Detect which cell encompasses the target text, then output its [X, Y] center coordinate. 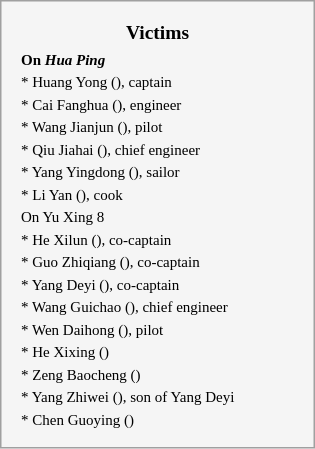
* Yang Zhiwei (), son of Yang Deyi [158, 397]
* Cai Fanghua (), engineer [158, 104]
Victims [158, 34]
* Yang Yingdong (), sailor [158, 172]
* Zeng Baocheng () [158, 374]
On Yu Xing 8 [158, 217]
* Wen Daihong (), pilot [158, 330]
* Huang Yong (), captain [158, 82]
* Wang Jianjun (), pilot [158, 127]
On Hua Ping [158, 60]
* Wang Guichao (), chief engineer [158, 307]
* Yang Deyi (), co-captain [158, 284]
* Qiu Jiahai (), chief engineer [158, 150]
* He Xilun (), co-captain [158, 240]
* Li Yan (), cook [158, 194]
* Chen Guoying () [158, 420]
* He Xixing () [158, 352]
* Guo Zhiqiang (), co-captain [158, 262]
